Scan for the cell matching the given text and deliver its [x, y] coordinate at center. 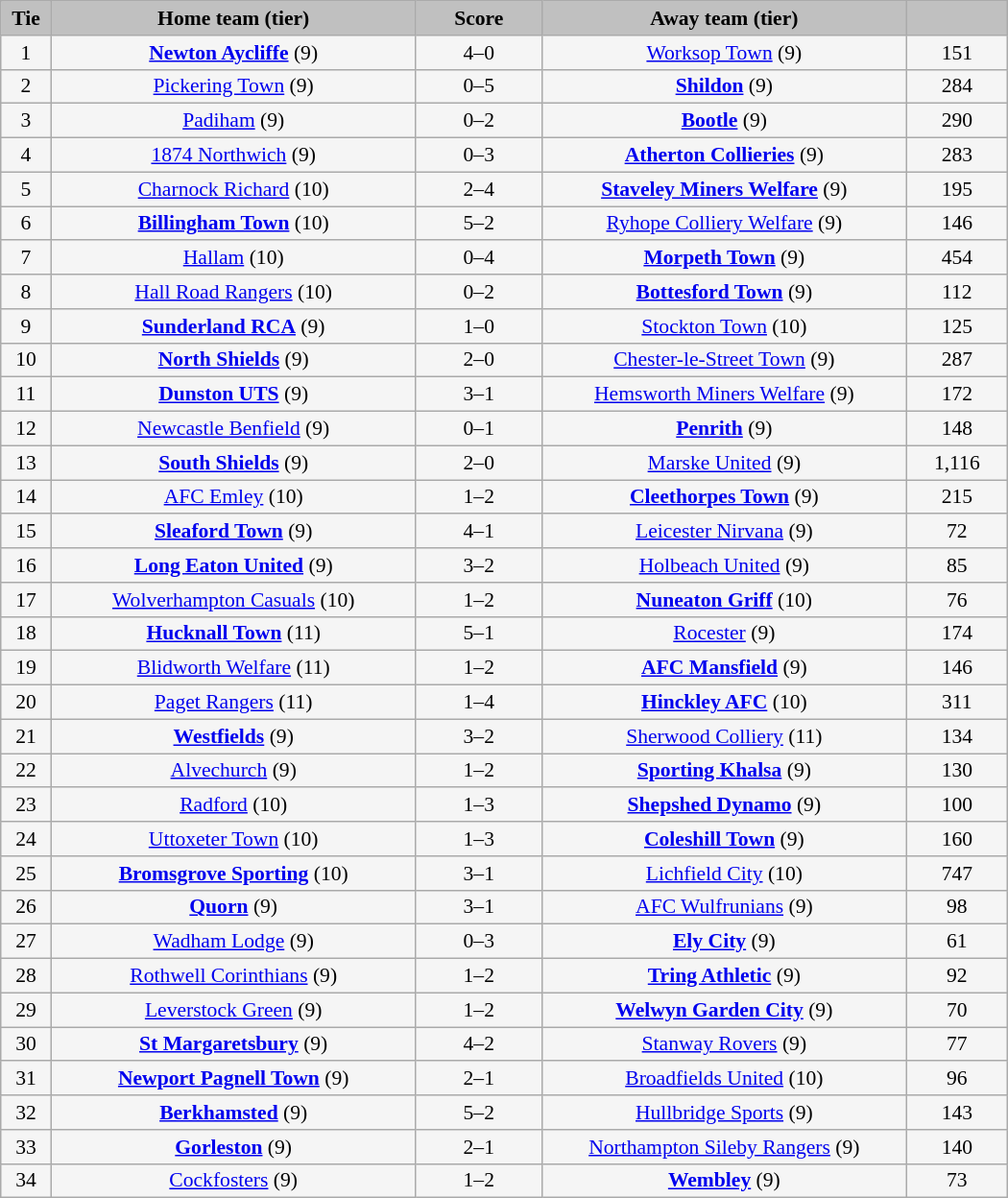
11 [26, 395]
Ely City (9) [724, 942]
7 [26, 258]
Paget Rangers (11) [233, 703]
4–0 [478, 53]
Shepshed Dynamo (9) [724, 805]
16 [26, 565]
Newport Pagnell Town (9) [233, 1079]
4–1 [478, 532]
Shildon (9) [724, 86]
Uttoxeter Town (10) [233, 839]
Newcastle Benfield (9) [233, 429]
22 [26, 771]
Cleethorpes Town (9) [724, 497]
Worksop Town (9) [724, 53]
25 [26, 874]
1874 Northwich (9) [233, 156]
125 [956, 326]
5–1 [478, 634]
Gorleston (9) [233, 1147]
Broadfields United (10) [724, 1079]
AFC Mansfield (9) [724, 668]
29 [26, 1010]
Marske United (9) [724, 463]
31 [26, 1079]
Staveley Miners Welfare (9) [724, 189]
Wembley (9) [724, 1181]
100 [956, 805]
13 [26, 463]
28 [26, 976]
32 [26, 1113]
1 [26, 53]
Hemsworth Miners Welfare (9) [724, 395]
Sporting Khalsa (9) [724, 771]
Charnock Richard (10) [233, 189]
73 [956, 1181]
Rocester (9) [724, 634]
Hullbridge Sports (9) [724, 1113]
0–5 [478, 86]
Coleshill Town (9) [724, 839]
2 [26, 86]
96 [956, 1079]
130 [956, 771]
21 [26, 736]
20 [26, 703]
26 [26, 907]
10 [26, 360]
Sherwood Colliery (11) [724, 736]
Berkhamsted (9) [233, 1113]
Hallam (10) [233, 258]
151 [956, 53]
1,116 [956, 463]
98 [956, 907]
Leicester Nirvana (9) [724, 532]
15 [26, 532]
14 [26, 497]
AFC Emley (10) [233, 497]
Holbeach United (9) [724, 565]
72 [956, 532]
17 [26, 600]
Leverstock Green (9) [233, 1010]
Chester-le-Street Town (9) [724, 360]
Hucknall Town (11) [233, 634]
Radford (10) [233, 805]
Bottesford Town (9) [724, 292]
Bootle (9) [724, 121]
Pickering Town (9) [233, 86]
Northampton Sileby Rangers (9) [724, 1147]
92 [956, 976]
1–0 [478, 326]
Dunston UTS (9) [233, 395]
19 [26, 668]
Newton Aycliffe (9) [233, 53]
North Shields (9) [233, 360]
77 [956, 1044]
AFC Wulfrunians (9) [724, 907]
Cockfosters (9) [233, 1181]
33 [26, 1147]
140 [956, 1147]
34 [26, 1181]
143 [956, 1113]
24 [26, 839]
Atherton Collieries (9) [724, 156]
27 [26, 942]
Wadham Lodge (9) [233, 942]
8 [26, 292]
287 [956, 360]
Hinckley AFC (10) [724, 703]
172 [956, 395]
134 [956, 736]
Bromsgrove Sporting (10) [233, 874]
4–2 [478, 1044]
Ryhope Colliery Welfare (9) [724, 224]
174 [956, 634]
Quorn (9) [233, 907]
747 [956, 874]
Score [478, 18]
2–4 [478, 189]
Morpeth Town (9) [724, 258]
St Margaretsbury (9) [233, 1044]
0–4 [478, 258]
70 [956, 1010]
76 [956, 600]
18 [26, 634]
454 [956, 258]
290 [956, 121]
Welwyn Garden City (9) [724, 1010]
23 [26, 805]
148 [956, 429]
Rothwell Corinthians (9) [233, 976]
Tring Athletic (9) [724, 976]
3 [26, 121]
1–4 [478, 703]
283 [956, 156]
South Shields (9) [233, 463]
Hall Road Rangers (10) [233, 292]
284 [956, 86]
Penrith (9) [724, 429]
6 [26, 224]
Sleaford Town (9) [233, 532]
Home team (tier) [233, 18]
Long Eaton United (9) [233, 565]
4 [26, 156]
Away team (tier) [724, 18]
Lichfield City (10) [724, 874]
Stanway Rovers (9) [724, 1044]
12 [26, 429]
30 [26, 1044]
Tie [26, 18]
9 [26, 326]
215 [956, 497]
Blidworth Welfare (11) [233, 668]
5 [26, 189]
Wolverhampton Casuals (10) [233, 600]
112 [956, 292]
Padiham (9) [233, 121]
0–1 [478, 429]
61 [956, 942]
Billingham Town (10) [233, 224]
Sunderland RCA (9) [233, 326]
160 [956, 839]
Westfields (9) [233, 736]
85 [956, 565]
311 [956, 703]
195 [956, 189]
Nuneaton Griff (10) [724, 600]
Stockton Town (10) [724, 326]
Alvechurch (9) [233, 771]
